Pinpoint the cell where the given text exists, returning its (x, y) midpoint coordinate. 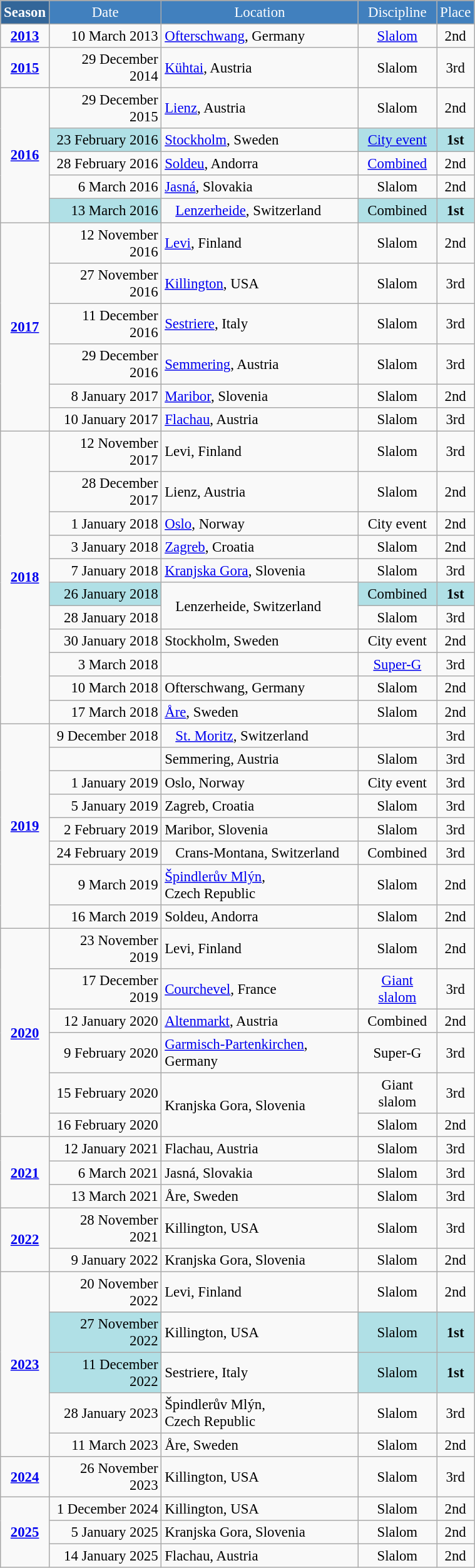
Courchevel, France (260, 989)
26 November 2023 (105, 1477)
1 December 2024 (105, 1509)
2021 (25, 1172)
16 February 2020 (105, 1125)
17 March 2018 (105, 712)
1 January 2019 (105, 782)
10 March 2013 (105, 36)
2024 (25, 1477)
2025 (25, 1532)
Garmisch-Partenkirchen, Germany (260, 1053)
3 March 2018 (105, 665)
5 January 2019 (105, 806)
27 November 2022 (105, 1332)
28 January 2018 (105, 618)
6 March 2016 (105, 187)
30 January 2018 (105, 641)
17 December 2019 (105, 989)
1 January 2018 (105, 524)
6 March 2021 (105, 1173)
2016 (25, 155)
2018 (25, 577)
Place (456, 13)
2019 (25, 826)
Season (25, 13)
5 January 2025 (105, 1532)
12 January 2021 (105, 1149)
16 March 2019 (105, 917)
23 February 2016 (105, 140)
13 March 2021 (105, 1196)
2022 (25, 1240)
8 January 2017 (105, 396)
Date (105, 13)
2020 (25, 1033)
11 December 2016 (105, 324)
27 November 2016 (105, 283)
28 November 2021 (105, 1228)
Kühtai, Austria (260, 68)
Discipline (397, 13)
9 December 2018 (105, 736)
2013 (25, 36)
2023 (25, 1364)
Location (260, 13)
12 November 2016 (105, 243)
10 March 2018 (105, 689)
12 January 2020 (105, 1021)
2015 (25, 68)
11 March 2023 (105, 1445)
10 January 2017 (105, 420)
29 December 2016 (105, 364)
24 February 2019 (105, 853)
13 March 2016 (105, 211)
Crans-Montana, Switzerland (260, 853)
9 February 2020 (105, 1053)
9 March 2019 (105, 884)
28 December 2017 (105, 492)
28 February 2016 (105, 164)
29 December 2015 (105, 109)
Altenmarkt, Austria (260, 1021)
St. Moritz, Switzerland (260, 736)
9 January 2022 (105, 1260)
3 January 2018 (105, 547)
26 January 2018 (105, 594)
7 January 2018 (105, 571)
20 November 2022 (105, 1292)
14 January 2025 (105, 1556)
29 December 2014 (105, 68)
28 January 2023 (105, 1414)
23 November 2019 (105, 949)
12 November 2017 (105, 452)
2017 (25, 327)
2 February 2019 (105, 829)
15 February 2020 (105, 1093)
11 December 2022 (105, 1372)
